Find where the given text appears and provide that cell's center as [x, y] coordinate. 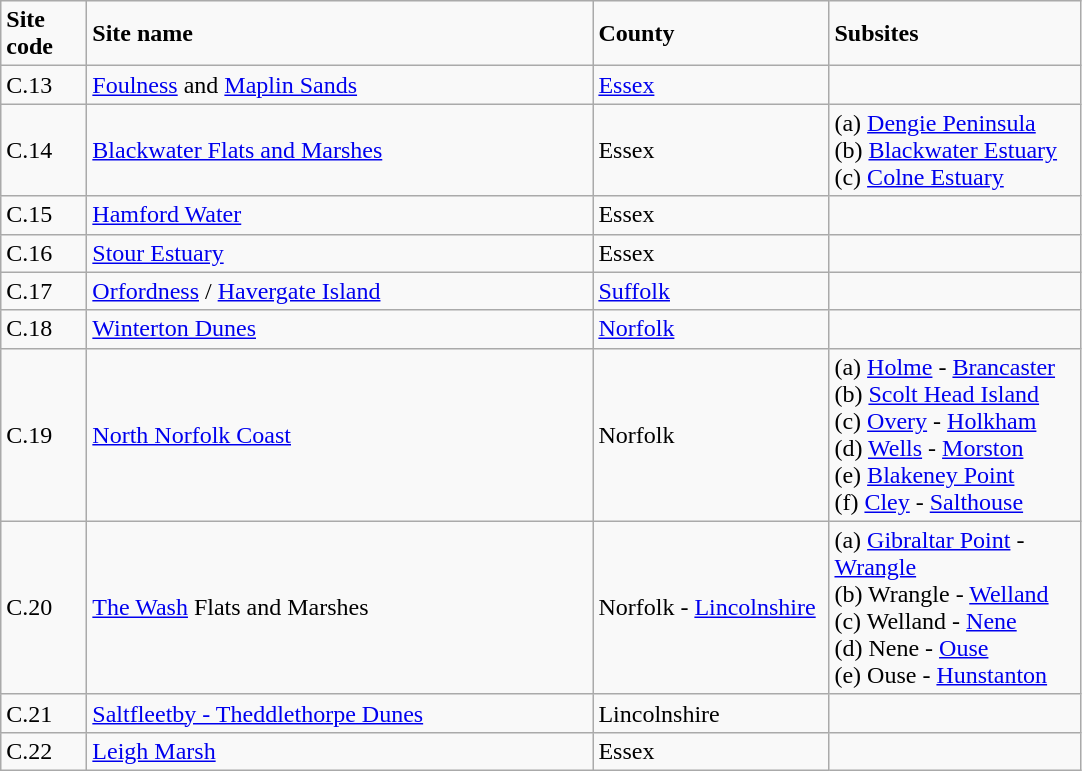
Subsites [954, 34]
Lincolnshire [711, 713]
Saltfleetby - Theddlethorpe Dunes [340, 713]
(a) Holme - Brancaster (b) Scolt Head Island (c) Overy - Holkham (d) Wells - Morston (e) Blakeney Point (f) Cley - Salthouse [954, 434]
C.14 [44, 150]
C.22 [44, 751]
Winterton Dunes [340, 329]
(a) Dengie Peninsula (b) Blackwater Estuary (c) Colne Estuary [954, 150]
Suffolk [711, 291]
County [711, 34]
Site name [340, 34]
Site code [44, 34]
Foulness and Maplin Sands [340, 85]
North Norfolk Coast [340, 434]
Orfordness / Havergate Island [340, 291]
C.21 [44, 713]
C.13 [44, 85]
C.17 [44, 291]
The Wash Flats and Marshes [340, 608]
C.15 [44, 215]
C.16 [44, 253]
Stour Estuary [340, 253]
C.19 [44, 434]
Blackwater Flats and Marshes [340, 150]
Leigh Marsh [340, 751]
(a) Gibraltar Point - Wrangle (b) Wrangle - Welland (c) Welland - Nene (d) Nene - Ouse (e) Ouse - Hunstanton [954, 608]
C.18 [44, 329]
Norfolk - Lincolnshire [711, 608]
C.20 [44, 608]
Hamford Water [340, 215]
